From the cell containing the given text, extract its center point as (X, Y) coordinate. 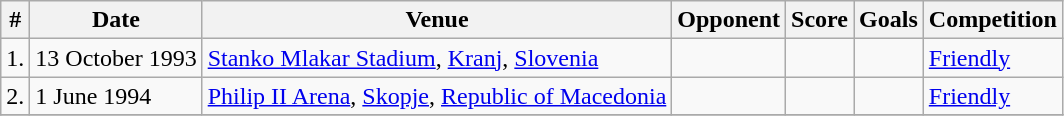
13 October 1993 (116, 58)
Competition (992, 20)
Opponent (729, 20)
Goals (889, 20)
Philip II Arena, Skopje, Republic of Macedonia (437, 96)
2. (16, 96)
Date (116, 20)
1. (16, 58)
1 June 1994 (116, 96)
Score (820, 20)
# (16, 20)
Venue (437, 20)
Stanko Mlakar Stadium, Kranj, Slovenia (437, 58)
